Detect which cell encompasses the target text, then output its (x, y) center coordinate. 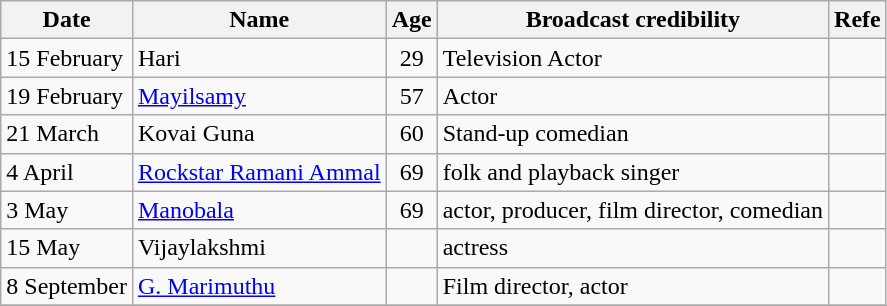
8 September (67, 286)
57 (412, 96)
Name (259, 20)
Refe (858, 20)
folk and playback singer (632, 172)
Stand-up comedian (632, 134)
60 (412, 134)
15 May (67, 248)
15 February (67, 58)
Actor (632, 96)
Date (67, 20)
G. Marimuthu (259, 286)
Manobala (259, 210)
actress (632, 248)
19 February (67, 96)
Broadcast credibility (632, 20)
Age (412, 20)
Television Actor (632, 58)
Mayilsamy (259, 96)
4 April (67, 172)
21 March (67, 134)
Rockstar Ramani Ammal (259, 172)
Hari (259, 58)
29 (412, 58)
Film director, actor (632, 286)
Vijaylakshmi (259, 248)
Kovai Guna (259, 134)
3 May (67, 210)
actor, producer, film director, comedian (632, 210)
